Scan for the cell matching the given text and deliver its [X, Y] coordinate at center. 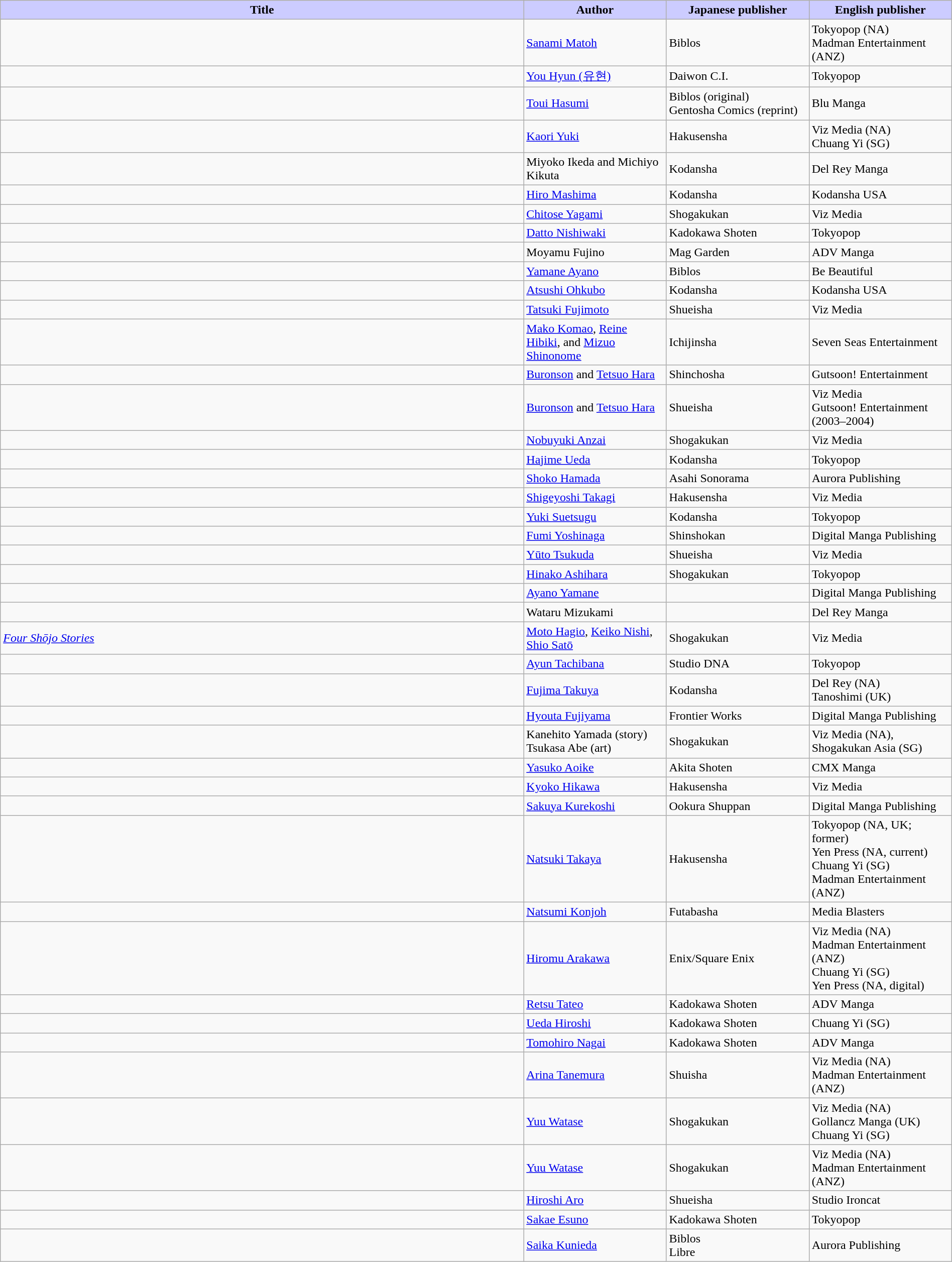
Ookura Shuppan [738, 806]
Sakuya Kurekoshi [595, 806]
Kaori Yuki [595, 136]
Shigeyoshi Takagi [595, 497]
Viz Media (NA)Gollancz Manga (UK)Chuang Yi (SG) [880, 1121]
Asahi Sonorama [738, 478]
Mag Garden [738, 252]
Chitose Yagami [595, 214]
Ueda Hiroshi [595, 1023]
Tatsuki Fujimoto [595, 309]
You Hyun (유현) [595, 76]
Del Rey (NA)Tanoshimi (UK) [880, 690]
Mako Komao, Reine Hibiki, and Mizuo Shinonome [595, 342]
Blu Manga [880, 103]
Moyamu Fujino [595, 252]
Natsumi Konjoh [595, 911]
Media Blasters [880, 911]
Daiwon C.I. [738, 76]
Fumi Yoshinaga [595, 536]
Hajime Ueda [595, 459]
Japanese publisher [738, 10]
Viz Media (NA)Madman Entertainment (ANZ)Chuang Yi (SG)Yen Press (NA, digital) [880, 958]
Akita Shoten [738, 767]
Enix/Square Enix [738, 958]
Chuang Yi (SG) [880, 1023]
Viz MediaGutsoon! Entertainment (2003–2004) [880, 407]
Moto Hagio, Keiko Nishi, Shio Satō [595, 638]
Atsushi Ohkubo [595, 290]
Viz Media (NA), Shogakukan Asia (SG) [880, 741]
Hinako Ashihara [595, 574]
CMX Manga [880, 767]
Author [595, 10]
Yamane Ayano [595, 271]
Gutsoon! Entertainment [880, 375]
Tokyopop (NA) Madman Entertainment (ANZ) [880, 43]
Shoko Hamada [595, 478]
Ichijinsha [738, 342]
Toui Hasumi [595, 103]
Be Beautiful [880, 271]
English publisher [880, 10]
Tokyopop (NA, UK; former)Yen Press (NA, current)Chuang Yi (SG)Madman Entertainment (ANZ) [880, 859]
Hiro Mashima [595, 195]
Tomohiro Nagai [595, 1043]
Datto Nishiwaki [595, 233]
Four Shōjo Stories [262, 638]
Kyoko Hikawa [595, 786]
Hiromu Arakawa [595, 958]
Studio Ironcat [880, 1200]
Frontier Works [738, 716]
Fujima Takuya [595, 690]
Kanehito Yamada (story)Tsukasa Abe (art) [595, 741]
Saika Kunieda [595, 1245]
Biblos Libre [738, 1245]
Sakae Esuno [595, 1219]
Yūto Tsukuda [595, 555]
Sanami Matoh [595, 43]
Shuisha [738, 1075]
Retsu Tateo [595, 1004]
Yasuko Aoike [595, 767]
Nobuyuki Anzai [595, 440]
Seven Seas Entertainment [880, 342]
Ayun Tachibana [595, 664]
Natsuki Takaya [595, 859]
Title [262, 10]
Yuki Suetsugu [595, 517]
Biblos (original) Gentosha Comics (reprint) [738, 103]
Ayano Yamane [595, 593]
Arina Tanemura [595, 1075]
Futabasha [738, 911]
Miyoko Ikeda and Michiyo Kikuta [595, 169]
Viz Media (NA)Chuang Yi (SG) [880, 136]
Hiroshi Aro [595, 1200]
Wataru Mizukami [595, 612]
Studio DNA [738, 664]
Shinchosha [738, 375]
Shinshokan [738, 536]
Hyouta Fujiyama [595, 716]
